Determine the [x, y] coordinate at the center of the cell enclosing the given text.  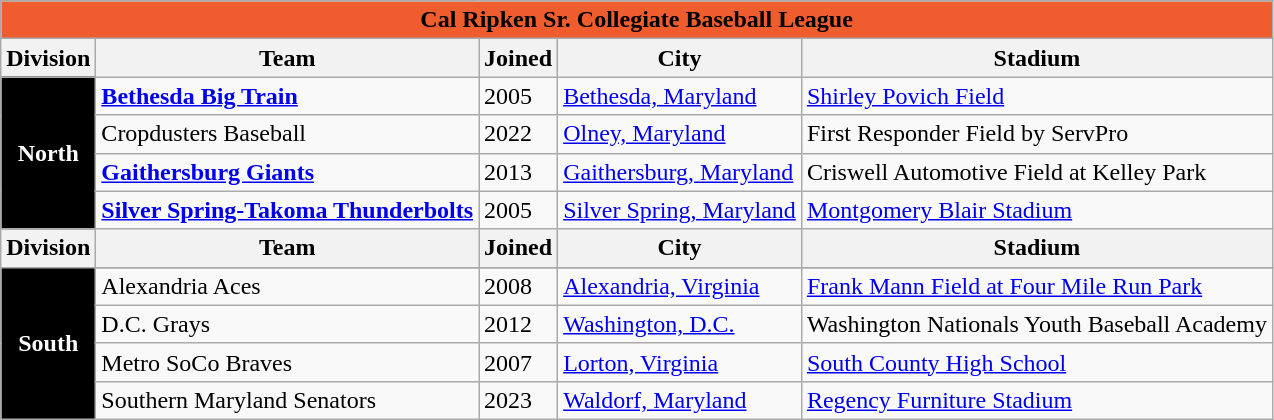
Gaithersburg, Maryland [680, 172]
2023 [518, 400]
North [48, 153]
Regency Furniture Stadium [1036, 400]
Alexandria Aces [288, 286]
Bethesda Big Train [288, 96]
Gaithersburg Giants [288, 172]
Washington Nationals Youth Baseball Academy [1036, 324]
Criswell Automotive Field at Kelley Park [1036, 172]
South County High School [1036, 362]
First Responder Field by ServPro [1036, 134]
Southern Maryland Senators [288, 400]
Bethesda, Maryland [680, 96]
Cal Ripken Sr. Collegiate Baseball League [637, 20]
South [48, 343]
Shirley Povich Field [1036, 96]
2013 [518, 172]
2008 [518, 286]
D.C. Grays [288, 324]
Cropdusters Baseball [288, 134]
2012 [518, 324]
Montgomery Blair Stadium [1036, 210]
Silver Spring-Takoma Thunderbolts [288, 210]
2022 [518, 134]
Metro SoCo Braves [288, 362]
2007 [518, 362]
Silver Spring, Maryland [680, 210]
Frank Mann Field at Four Mile Run Park [1036, 286]
Olney, Maryland [680, 134]
Washington, D.C. [680, 324]
Alexandria, Virginia [680, 286]
Lorton, Virginia [680, 362]
Waldorf, Maryland [680, 400]
